Return the [X, Y] coordinate for the center point of the cell that contains the specified text.  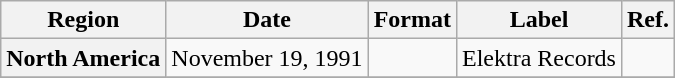
Elektra Records [538, 58]
Region [84, 20]
Ref. [648, 20]
November 19, 1991 [267, 58]
Format [412, 20]
Label [538, 20]
North America [84, 58]
Date [267, 20]
